Search for the cell housing the specified text and yield its [x, y] center coordinate. 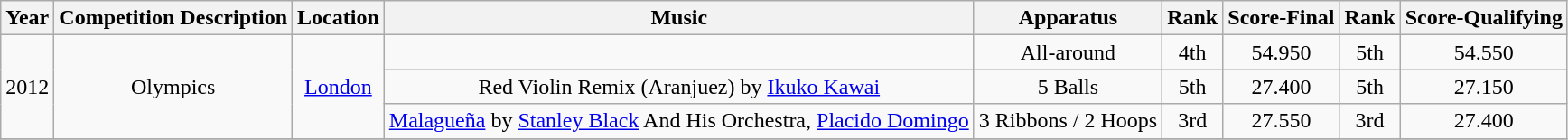
4th [1192, 52]
3 Ribbons / 2 Hoops [1068, 121]
Red Violin Remix (Aranjuez) by Ikuko Kawai [679, 87]
Location [339, 18]
Apparatus [1068, 18]
54.950 [1281, 52]
Year [27, 18]
Score-Final [1281, 18]
5 Balls [1068, 87]
27.550 [1281, 121]
2012 [27, 87]
London [339, 87]
Malagueña by Stanley Black And His Orchestra, Placido Domingo [679, 121]
54.550 [1483, 52]
Score-Qualifying [1483, 18]
All-around [1068, 52]
27.150 [1483, 87]
Music [679, 18]
Olympics [173, 87]
Competition Description [173, 18]
